Output the (x, y) coordinate of the center of the cell containing the given text.  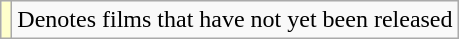
Denotes films that have not yet been released (235, 20)
